Extract the [x, y] coordinate from the center of the cell holding the provided text.  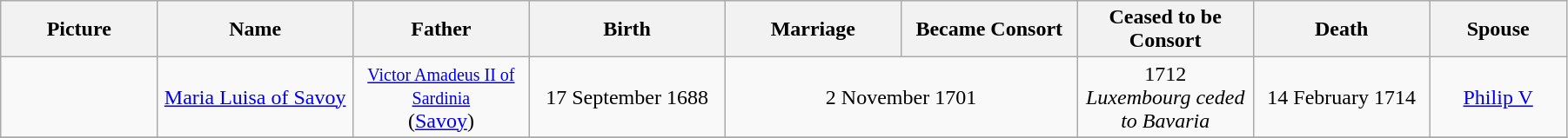
Spouse [1498, 30]
Birth [627, 30]
Became Consort [989, 30]
17 September 1688 [627, 97]
Ceased to be Consort [1165, 30]
Picture [79, 30]
Death [1341, 30]
14 February 1714 [1341, 97]
Name [256, 30]
Maria Luisa of Savoy [256, 97]
2 November 1701 [901, 97]
Philip V [1498, 97]
Father [441, 30]
Victor Amadeus II of Sardinia(Savoy) [441, 97]
Marriage [813, 30]
1712Luxembourg ceded to Bavaria [1165, 97]
